Search for the cell housing the specified text and yield its [X, Y] center coordinate. 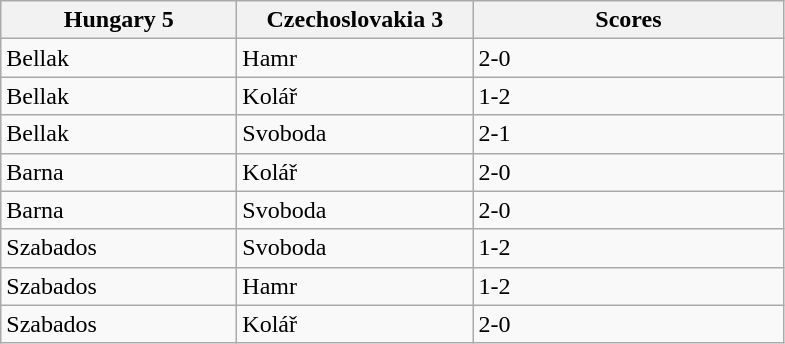
Scores [628, 20]
Czechoslovakia 3 [355, 20]
Hungary 5 [119, 20]
2-1 [628, 134]
